Search for the cell housing the specified text and yield its (X, Y) center coordinate. 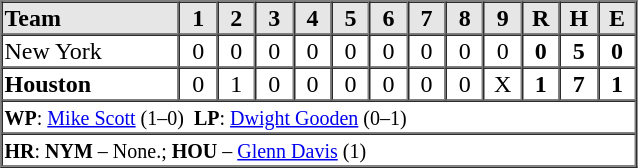
X (503, 84)
WP: Mike Scott (1–0) LP: Dwight Gooden (0–1) (319, 116)
Team (91, 18)
8 (465, 18)
2 (236, 18)
R (541, 18)
4 (312, 18)
Houston (91, 84)
New York (91, 50)
E (617, 18)
HR: NYM – None.; HOU – Glenn Davis (1) (319, 150)
H (579, 18)
9 (503, 18)
6 (388, 18)
3 (274, 18)
